Capture the cell that displays the provided text and extract its (X, Y) central coordinate. 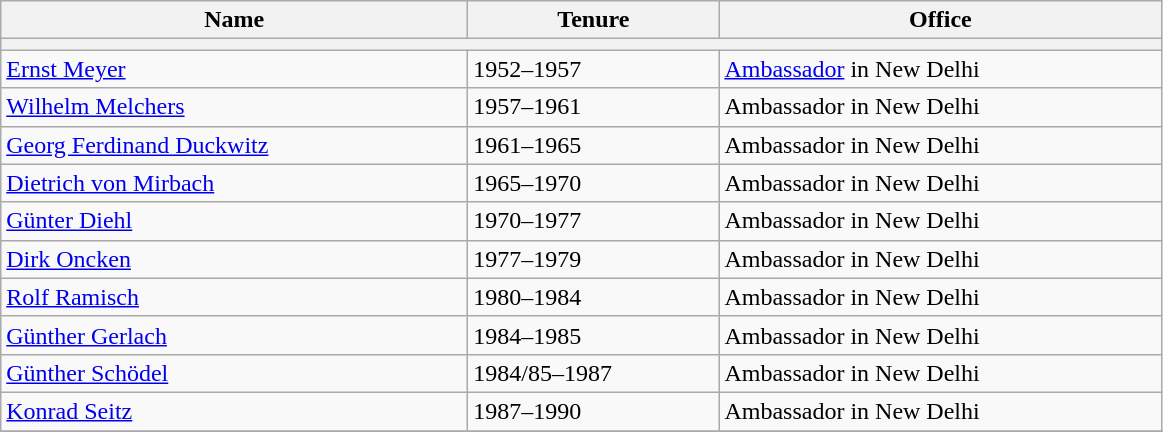
1961–1965 (594, 145)
1965–1970 (594, 183)
1980–1984 (594, 297)
1952–1957 (594, 69)
Wilhelm Melchers (234, 107)
Name (234, 20)
Georg Ferdinand Duckwitz (234, 145)
Ernst Meyer (234, 69)
1970–1977 (594, 221)
Günther Schödel (234, 373)
Dietrich von Mirbach (234, 183)
1984/85–1987 (594, 373)
Günter Diehl (234, 221)
Office (940, 20)
Tenure (594, 20)
Rolf Ramisch (234, 297)
1957–1961 (594, 107)
1977–1979 (594, 259)
1984–1985 (594, 335)
Günther Gerlach (234, 335)
Dirk Oncken (234, 259)
Konrad Seitz (234, 411)
1987–1990 (594, 411)
